Locate the cell with the specified text and output its (X, Y) center coordinate. 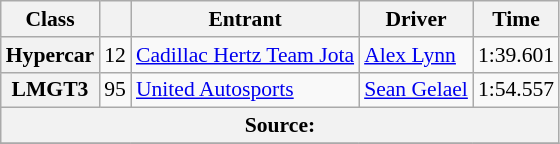
95 (115, 90)
Class (50, 19)
Alex Lynn (416, 55)
Time (516, 19)
Driver (416, 19)
United Autosports (245, 90)
1:39.601 (516, 55)
Entrant (245, 19)
Sean Gelael (416, 90)
Cadillac Hertz Team Jota (245, 55)
Hypercar (50, 55)
Source: (280, 126)
1:54.557 (516, 90)
12 (115, 55)
LMGT3 (50, 90)
